Identify which cell holds the provided text, then report its [x, y] central coordinate. 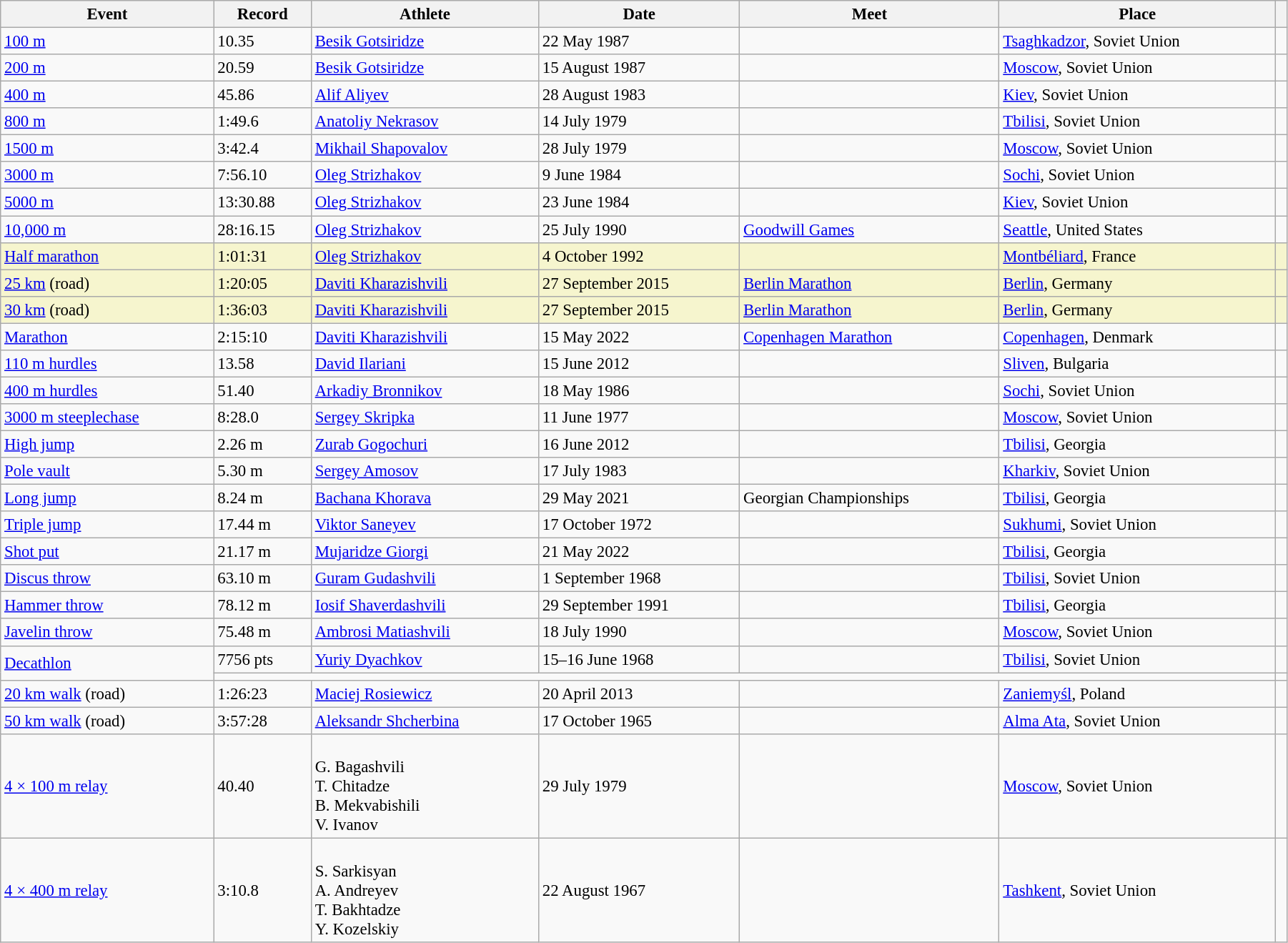
200 m [107, 68]
Georgian Championships [869, 498]
400 m [107, 95]
Copenhagen, Denmark [1138, 337]
Event [107, 14]
Mikhail Shapovalov [425, 149]
10,000 m [107, 229]
Half marathon [107, 256]
Anatoliy Nekrasov [425, 122]
High jump [107, 444]
29 September 1991 [639, 606]
40.40 [262, 786]
5.30 m [262, 471]
75.48 m [262, 633]
Ambrosi Matiashvili [425, 633]
Triple jump [107, 525]
1:49.6 [262, 122]
15 May 2022 [639, 337]
Seattle, United States [1138, 229]
3:57:28 [262, 721]
Arkadiy Bronnikov [425, 390]
2:15:10 [262, 337]
28 July 1979 [639, 149]
Zaniemyśl, Poland [1138, 693]
5000 m [107, 202]
17 October 1972 [639, 525]
Viktor Saneyev [425, 525]
3000 m steeplechase [107, 418]
1:01:31 [262, 256]
Yuriy Dyachkov [425, 659]
Kharkiv, Soviet Union [1138, 471]
100 m [107, 41]
3:42.4 [262, 149]
23 June 1984 [639, 202]
Alma Ata, Soviet Union [1138, 721]
25 km (road) [107, 283]
22 August 1967 [639, 890]
Long jump [107, 498]
4 October 1992 [639, 256]
Goodwill Games [869, 229]
15 June 2012 [639, 364]
1:36:03 [262, 310]
20 km walk (road) [107, 693]
28:16.15 [262, 229]
15 August 1987 [639, 68]
17 October 1965 [639, 721]
1:26:23 [262, 693]
30 km (road) [107, 310]
51.40 [262, 390]
3000 m [107, 175]
2.26 m [262, 444]
Guram Gudashvili [425, 578]
Shot put [107, 552]
20 April 2013 [639, 693]
Copenhagen Marathon [869, 337]
28 August 1983 [639, 95]
25 July 1990 [639, 229]
4 × 100 m relay [107, 786]
7:56.10 [262, 175]
8:28.0 [262, 418]
18 July 1990 [639, 633]
S. SarkisyanA. AndreyevT. BakhtadzeY. Kozelskiy [425, 890]
400 m hurdles [107, 390]
1:20:05 [262, 283]
78.12 m [262, 606]
David Ilariani [425, 364]
17.44 m [262, 525]
110 m hurdles [107, 364]
4 × 400 m relay [107, 890]
1500 m [107, 149]
17 July 1983 [639, 471]
29 May 2021 [639, 498]
Decathlon [107, 663]
29 July 1979 [639, 786]
20.59 [262, 68]
Bachana Khorava [425, 498]
Javelin throw [107, 633]
Meet [869, 14]
Alif Aliyev [425, 95]
Mujaridze Giorgi [425, 552]
11 June 1977 [639, 418]
Date [639, 14]
10.35 [262, 41]
Sukhumi, Soviet Union [1138, 525]
Montbéliard, France [1138, 256]
9 June 1984 [639, 175]
Athlete [425, 14]
3:10.8 [262, 890]
14 July 1979 [639, 122]
21.17 m [262, 552]
Sliven, Bulgaria [1138, 364]
45.86 [262, 95]
15–16 June 1968 [639, 659]
Maciej Rosiewicz [425, 693]
Tashkent, Soviet Union [1138, 890]
Discus throw [107, 578]
Aleksandr Shcherbina [425, 721]
22 May 1987 [639, 41]
G. BagashviliT. ChitadzeB. MekvabishiliV. Ivanov [425, 786]
8.24 m [262, 498]
Marathon [107, 337]
1 September 1968 [639, 578]
7756 pts [262, 659]
13.58 [262, 364]
Zurab Gogochuri [425, 444]
Pole vault [107, 471]
63.10 m [262, 578]
13:30.88 [262, 202]
16 June 2012 [639, 444]
Iosif Shaverdashvili [425, 606]
21 May 2022 [639, 552]
50 km walk (road) [107, 721]
Sergey Skripka [425, 418]
18 May 1986 [639, 390]
800 m [107, 122]
Tsaghkadzor, Soviet Union [1138, 41]
Hammer throw [107, 606]
Sergey Amosov [425, 471]
Record [262, 14]
Place [1138, 14]
